Output the (x, y) coordinate of the center of the cell containing the given text.  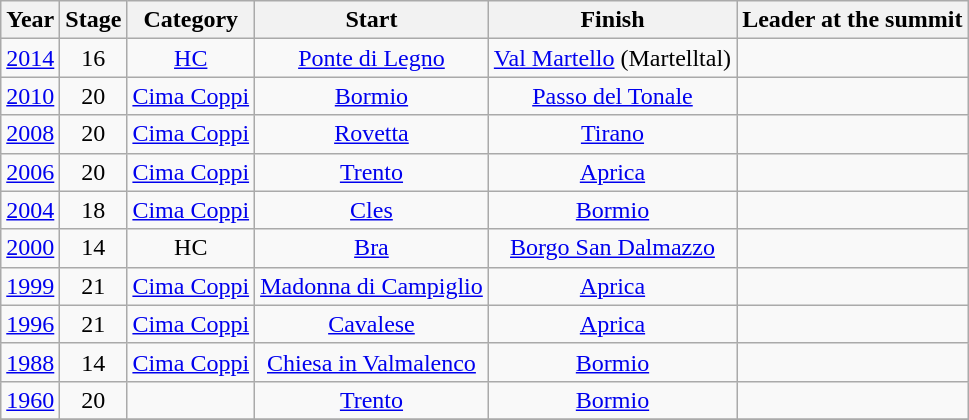
Rovetta (372, 134)
Finish (612, 20)
2006 (30, 172)
1988 (30, 362)
Passo del Tonale (612, 96)
2004 (30, 210)
Val Martello (Martelltal) (612, 58)
Bra (372, 248)
Cles (372, 210)
Leader at the summit (852, 20)
2008 (30, 134)
Category (191, 20)
1999 (30, 286)
16 (94, 58)
Ponte di Legno (372, 58)
Borgo San Dalmazzo (612, 248)
Madonna di Campiglio (372, 286)
18 (94, 210)
2000 (30, 248)
1960 (30, 400)
Chiesa in Valmalenco (372, 362)
2010 (30, 96)
Stage (94, 20)
Start (372, 20)
1996 (30, 324)
Cavalese (372, 324)
Year (30, 20)
2014 (30, 58)
Tirano (612, 134)
